Provide the (X, Y) coordinate of the cell's center where the given text is located.  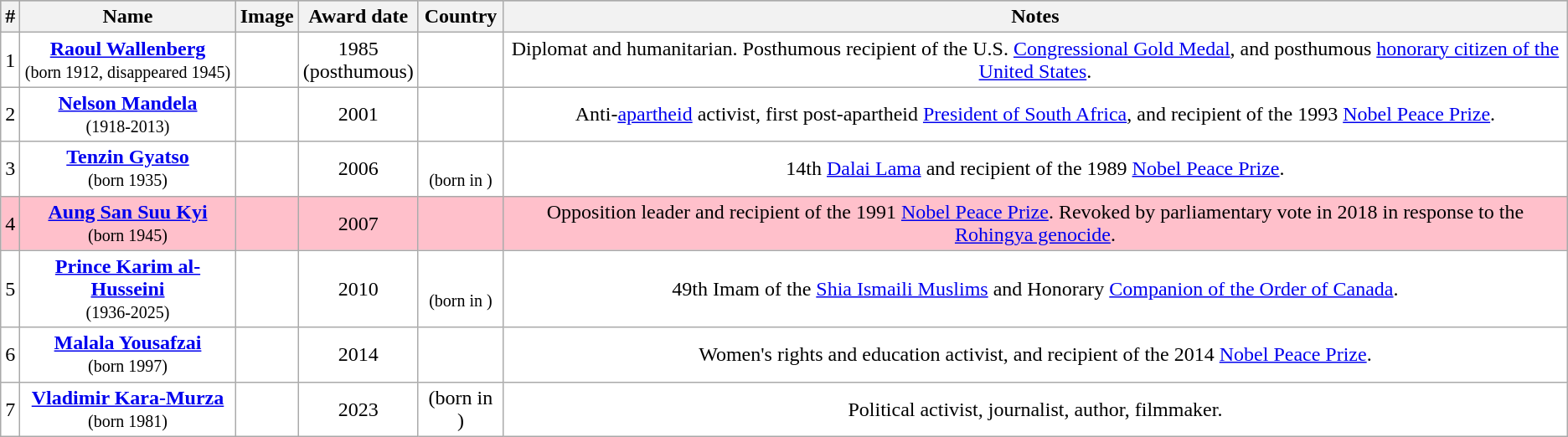
7 (10, 409)
2001 (358, 114)
Raoul Wallenberg(born 1912, disappeared 1945) (127, 60)
Anti-apartheid activist, first post-apartheid President of South Africa, and recipient of the 1993 Nobel Peace Prize. (1035, 114)
Notes (1035, 17)
2010 (358, 289)
Image (266, 17)
5 (10, 289)
Aung San Suu Kyi(born 1945) (127, 223)
2 (10, 114)
2014 (358, 355)
4 (10, 223)
2007 (358, 223)
Tenzin Gyatso(born 1935) (127, 169)
Opposition leader and recipient of the 1991 Nobel Peace Prize. Revoked by parliamentary vote in 2018 in response to the Rohingya genocide. (1035, 223)
# (10, 17)
1 (10, 60)
Prince Karim al-Husseini(1936-2025) (127, 289)
1985(posthumous) (358, 60)
49th Imam of the Shia Ismaili Muslims and Honorary Companion of the Order of Canada. (1035, 289)
2023 (358, 409)
Diplomat and humanitarian. Posthumous recipient of the U.S. Congressional Gold Medal, and posthumous honorary citizen of the United States. (1035, 60)
Vladimir Kara-Murza(born 1981) (127, 409)
3 (10, 169)
6 (10, 355)
Name (127, 17)
Award date (358, 17)
14th Dalai Lama and recipient of the 1989 Nobel Peace Prize. (1035, 169)
Women's rights and education activist, and recipient of the 2014 Nobel Peace Prize. (1035, 355)
Country (461, 17)
Nelson Mandela(1918-2013) (127, 114)
2006 (358, 169)
Political activist, journalist, author, filmmaker. (1035, 409)
Malala Yousafzai(born 1997) (127, 355)
